Detect which cell encompasses the target text, then output its [x, y] center coordinate. 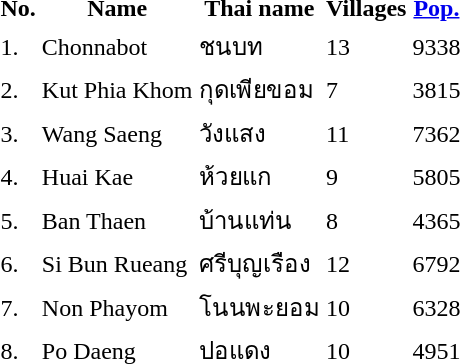
Ban Thaen [117, 220]
13 [366, 46]
Chonnabot [117, 46]
11 [366, 133]
Non Phayom [117, 307]
ห้วยแก [259, 176]
10 [366, 307]
Kut Phia Khom [117, 90]
ชนบท [259, 46]
Huai Kae [117, 176]
Wang Saeng [117, 133]
7 [366, 90]
12 [366, 264]
โนนพะยอม [259, 307]
ศรีบุญเรือง [259, 264]
วังแสง [259, 133]
8 [366, 220]
9 [366, 176]
Si Bun Rueang [117, 264]
บ้านแท่น [259, 220]
กุดเพียขอม [259, 90]
